Scan for the cell matching the given text and deliver its (x, y) coordinate at center. 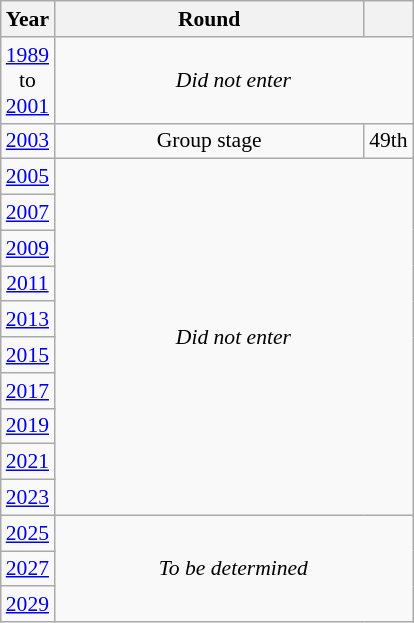
Group stage (209, 141)
2019 (28, 426)
2029 (28, 605)
2011 (28, 284)
2017 (28, 391)
2025 (28, 533)
2013 (28, 320)
Round (209, 19)
2005 (28, 177)
2007 (28, 213)
2009 (28, 248)
49th (388, 141)
2015 (28, 355)
1989to2001 (28, 80)
2003 (28, 141)
To be determined (234, 568)
2023 (28, 498)
2027 (28, 569)
Year (28, 19)
2021 (28, 462)
